Locate the cell with the specified text and output its (x, y) center coordinate. 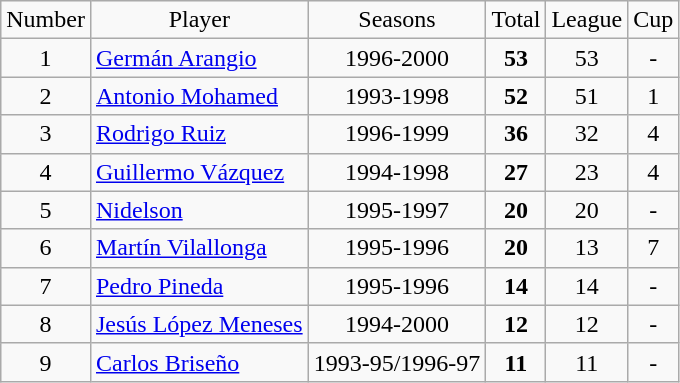
23 (587, 172)
1996-2000 (397, 58)
Guillermo Vázquez (199, 172)
1994-1998 (397, 172)
Germán Arangio (199, 58)
Total (516, 20)
Number (46, 20)
9 (46, 362)
Carlos Briseño (199, 362)
5 (46, 210)
Antonio Mohamed (199, 96)
Seasons (397, 20)
1995-1997 (397, 210)
Player (199, 20)
Jesús López Meneses (199, 324)
8 (46, 324)
Pedro Pineda (199, 286)
36 (516, 134)
32 (587, 134)
1993-1998 (397, 96)
13 (587, 248)
3 (46, 134)
52 (516, 96)
6 (46, 248)
Rodrigo Ruiz (199, 134)
1996-1999 (397, 134)
1993-95/1996-97 (397, 362)
Nidelson (199, 210)
League (587, 20)
2 (46, 96)
1994-2000 (397, 324)
Cup (654, 20)
51 (587, 96)
27 (516, 172)
Martín Vilallonga (199, 248)
